Determine the (X, Y) coordinate at the center of the cell enclosing the given text.  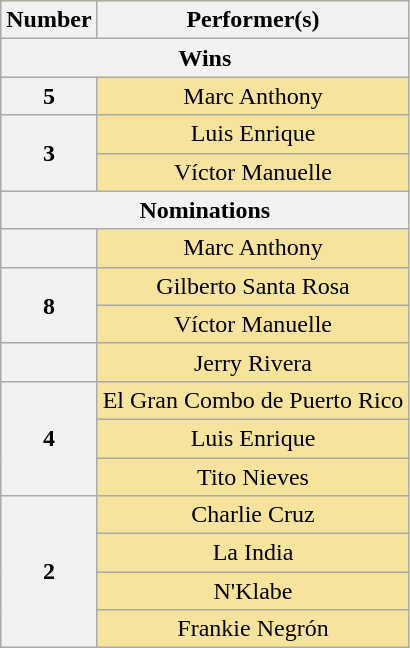
8 (49, 305)
4 (49, 438)
Performer(s) (253, 20)
Charlie Cruz (253, 515)
Nominations (205, 210)
Jerry Rivera (253, 362)
N'Klabe (253, 591)
El Gran Combo de Puerto Rico (253, 400)
Tito Nieves (253, 477)
Wins (205, 58)
Number (49, 20)
Gilberto Santa Rosa (253, 286)
3 (49, 153)
La India (253, 553)
5 (49, 96)
2 (49, 572)
Frankie Negrón (253, 629)
